Find where the given text appears and provide that cell's center as (X, Y) coordinate. 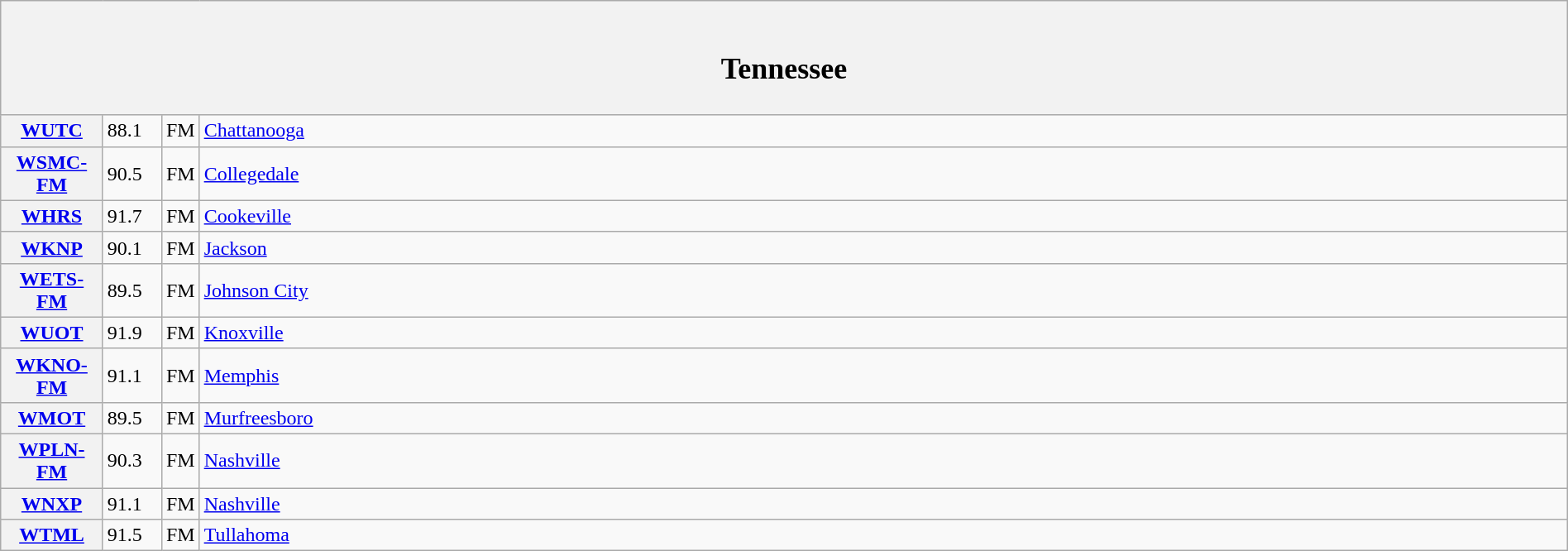
Tullahoma (883, 535)
WNXP (52, 504)
Jackson (883, 247)
91.9 (132, 333)
WETS-FM (52, 290)
WSMC-FM (52, 174)
90.3 (132, 462)
90.5 (132, 174)
WKNO-FM (52, 376)
Knoxville (883, 333)
WTML (52, 535)
Chattanooga (883, 131)
Murfreesboro (883, 418)
Cookeville (883, 216)
WMOT (52, 418)
WPLN-FM (52, 462)
WUTC (52, 131)
88.1 (132, 131)
Johnson City (883, 290)
Memphis (883, 376)
WUOT (52, 333)
91.5 (132, 535)
WHRS (52, 216)
WKNP (52, 247)
91.7 (132, 216)
Collegedale (883, 174)
Tennessee (784, 58)
90.1 (132, 247)
